Locate the cell with the specified text and output its [X, Y] center coordinate. 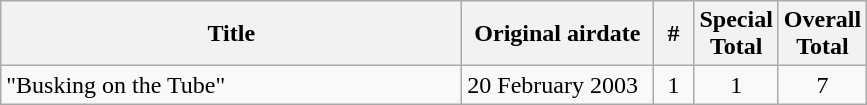
# [674, 34]
Original airdate [558, 34]
Special Total [736, 34]
20 February 2003 [558, 85]
"Busking on the Tube" [232, 85]
Overall Total [822, 34]
7 [822, 85]
Title [232, 34]
